Identify which cell holds the provided text, then report its (X, Y) central coordinate. 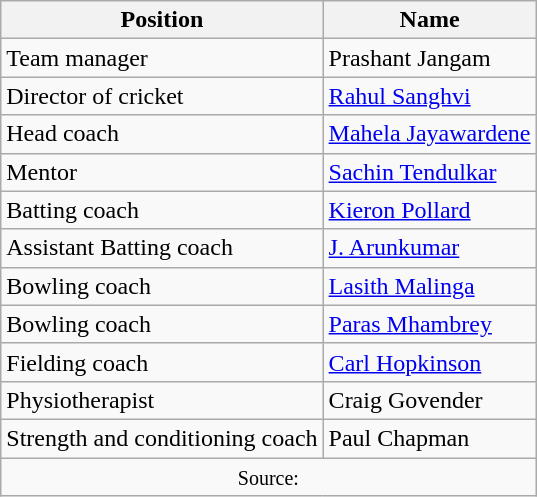
Head coach (162, 134)
Lasith Malinga (430, 286)
Sachin Tendulkar (430, 172)
Director of cricket (162, 96)
Source: (268, 477)
Paul Chapman (430, 438)
J. Arunkumar (430, 248)
Carl Hopkinson (430, 362)
Strength and conditioning coach (162, 438)
Assistant Batting coach (162, 248)
Rahul Sanghvi (430, 96)
Prashant Jangam (430, 58)
Mentor (162, 172)
Paras Mhambrey (430, 324)
Name (430, 20)
Mahela Jayawardene (430, 134)
Craig Govender (430, 400)
Team manager (162, 58)
Physiotherapist (162, 400)
Batting coach (162, 210)
Fielding coach (162, 362)
Kieron Pollard (430, 210)
Position (162, 20)
